Output the [x, y] coordinate of the center of the cell containing the given text.  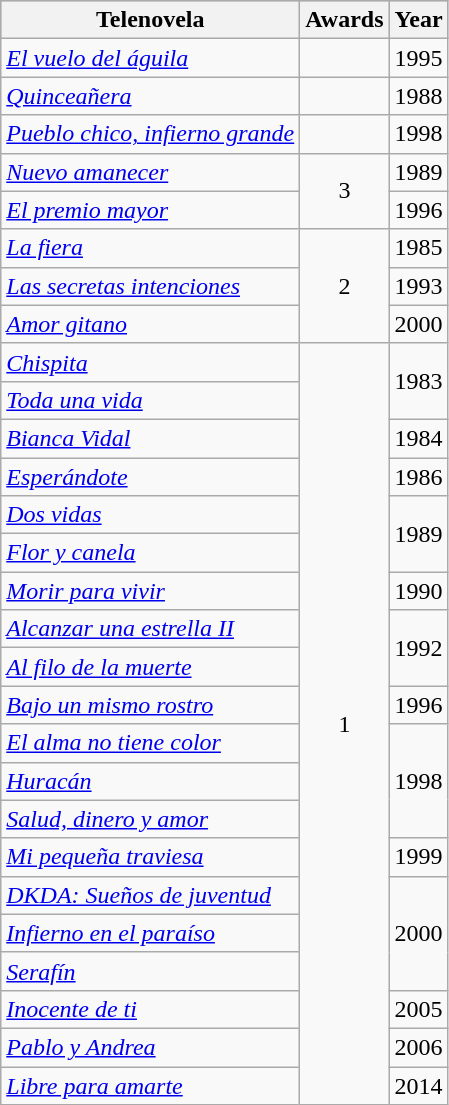
Mi pequeña traviesa [150, 857]
Flor y canela [150, 553]
Libre para amarte [150, 1085]
Morir para vivir [150, 591]
El alma no tiene color [150, 743]
Serafín [150, 971]
La fiera [150, 248]
Bianca Vidal [150, 438]
Amor gitano [150, 324]
Bajo un mismo rostro [150, 705]
Salud, dinero y amor [150, 819]
1984 [418, 438]
1990 [418, 591]
Esperándote [150, 477]
2 [344, 286]
1988 [418, 96]
Infierno en el paraíso [150, 933]
1993 [418, 286]
3 [344, 191]
El vuelo del águila [150, 58]
Nuevo amanecer [150, 172]
Huracán [150, 781]
Inocente de ti [150, 1009]
1 [344, 724]
2006 [418, 1047]
1999 [418, 857]
Year [418, 20]
Telenovela [150, 20]
Dos vidas [150, 515]
1986 [418, 477]
Toda una vida [150, 400]
2014 [418, 1085]
Al filo de la muerte [150, 667]
1985 [418, 248]
Quinceañera [150, 96]
El premio mayor [150, 210]
1992 [418, 648]
DKDA: Sueños de juventud [150, 895]
Alcanzar una estrella II [150, 629]
Pablo y Andrea [150, 1047]
Pueblo chico, infierno grande [150, 134]
1995 [418, 58]
1983 [418, 381]
Awards [344, 20]
Las secretas intenciones [150, 286]
Chispita [150, 362]
2005 [418, 1009]
